Find where the given text appears and provide that cell's center as (X, Y) coordinate. 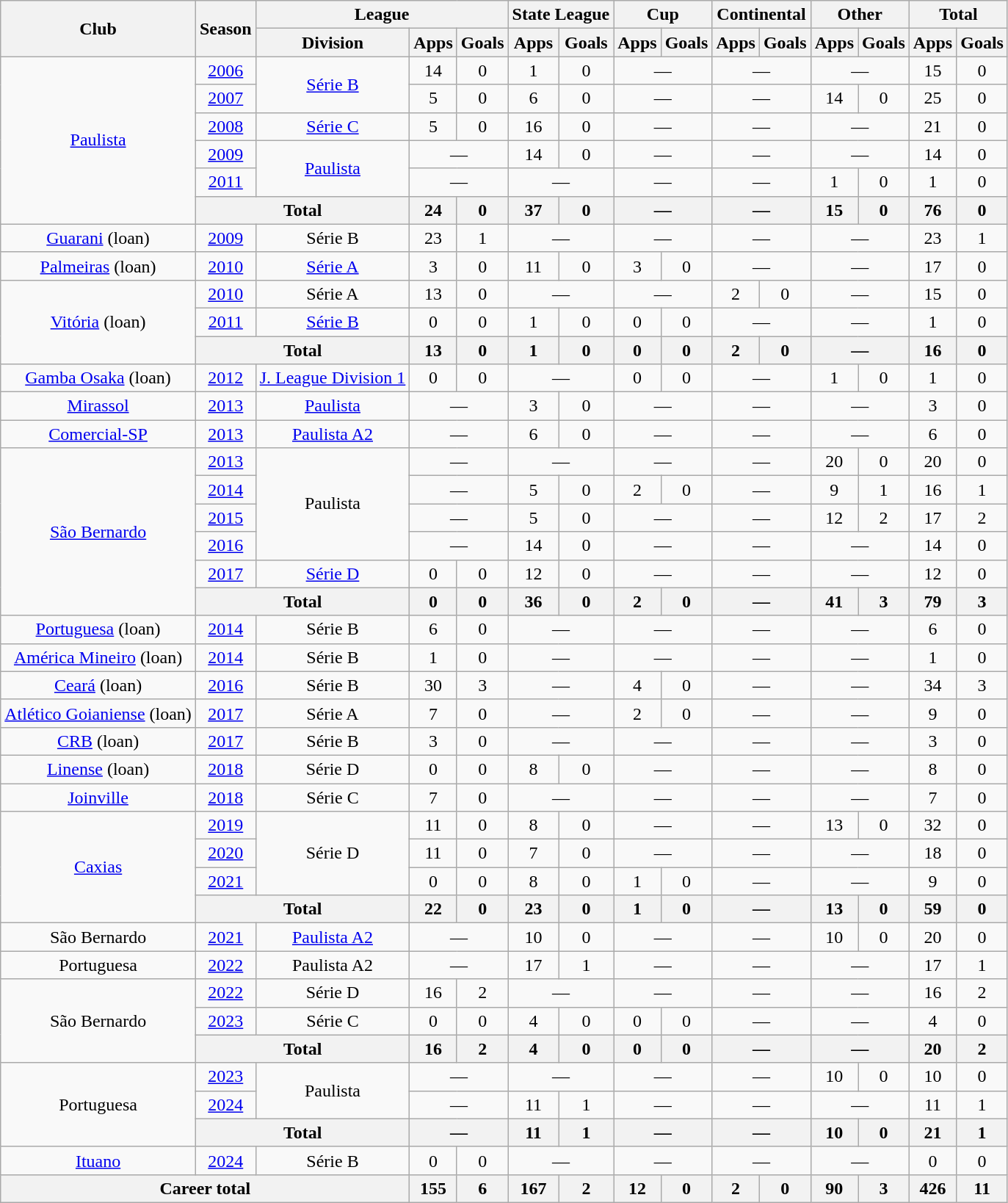
30 (433, 685)
2008 (225, 126)
América Mineiro (loan) (98, 657)
Gamba Osaka (loan) (98, 378)
Comercial-SP (98, 434)
J. League Division 1 (333, 378)
25 (932, 98)
22 (433, 909)
Continental (761, 15)
37 (533, 210)
Palmeiras (loan) (98, 266)
Joinville (98, 797)
Linense (loan) (98, 769)
2019 (225, 826)
426 (932, 1188)
Season (225, 29)
CRB (loan) (98, 741)
Caxias (98, 867)
State League (561, 15)
Ceará (loan) (98, 685)
Guarani (loan) (98, 238)
34 (932, 685)
36 (533, 601)
79 (932, 601)
167 (533, 1188)
32 (932, 826)
Mirassol (98, 406)
2012 (225, 378)
Portuguesa (loan) (98, 629)
2015 (225, 518)
Vitória (loan) (98, 322)
24 (433, 210)
Atlético Goianiense (loan) (98, 713)
76 (932, 210)
155 (433, 1188)
18 (932, 853)
Division (333, 43)
Ituano (98, 1160)
Club (98, 29)
2007 (225, 98)
2006 (225, 71)
Other (860, 15)
90 (834, 1188)
Career total (206, 1188)
Cup (663, 15)
59 (932, 909)
41 (834, 601)
League (382, 15)
2020 (225, 853)
